Return (x, y) of the center of cell containing provided text 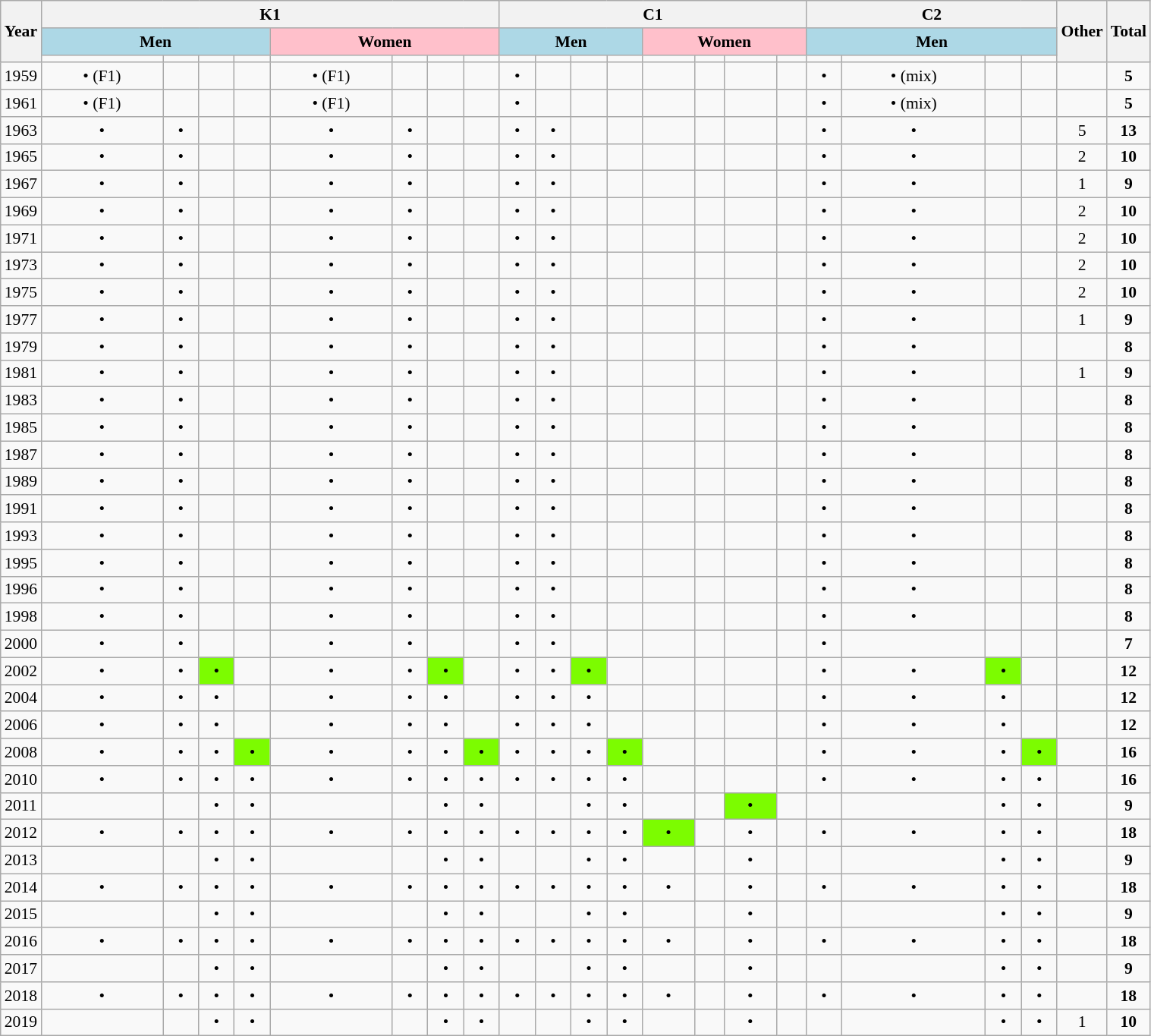
1983 (21, 401)
K1 (270, 14)
1991 (21, 509)
Other (1082, 32)
2002 (21, 671)
2016 (21, 942)
2017 (21, 968)
1977 (21, 320)
2010 (21, 779)
1993 (21, 536)
1969 (21, 212)
2011 (21, 806)
2008 (21, 752)
Year (21, 32)
7 (1129, 644)
1975 (21, 293)
2000 (21, 644)
1973 (21, 266)
1967 (21, 184)
13 (1129, 131)
1971 (21, 238)
1989 (21, 482)
1965 (21, 157)
1963 (21, 131)
1998 (21, 617)
1985 (21, 428)
2015 (21, 915)
2018 (21, 996)
2019 (21, 1022)
C2 (932, 14)
1981 (21, 373)
1959 (21, 77)
1995 (21, 563)
1961 (21, 103)
1996 (21, 590)
2012 (21, 833)
2013 (21, 861)
1987 (21, 455)
2006 (21, 726)
1979 (21, 347)
2004 (21, 698)
Total (1129, 32)
C1 (653, 14)
2014 (21, 887)
